Search for the cell housing the specified text and yield its (X, Y) center coordinate. 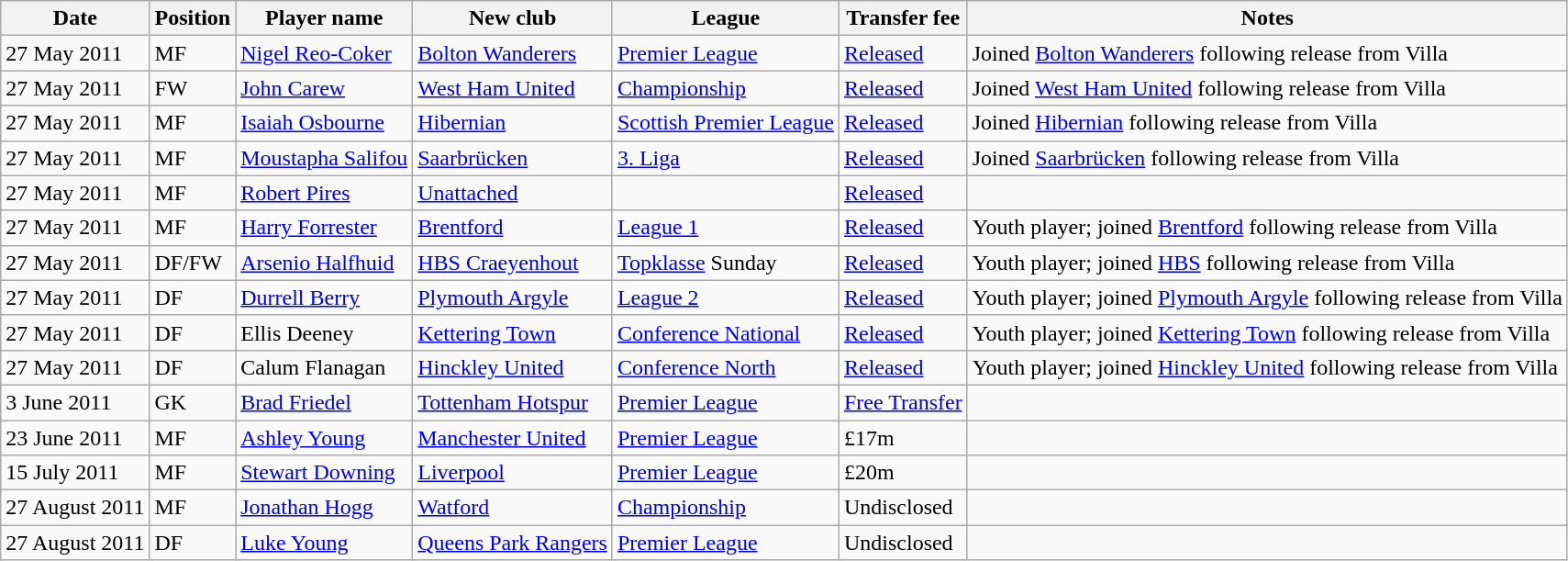
Moustapha Salifou (325, 158)
Joined Hibernian following release from Villa (1267, 123)
Manchester United (513, 438)
Joined Bolton Wanderers following release from Villa (1267, 53)
Joined Saarbrücken following release from Villa (1267, 158)
Stewart Downing (325, 473)
Player name (325, 18)
League (725, 18)
Topklasse Sunday (725, 263)
Tottenham Hotspur (513, 402)
Durrell Berry (325, 297)
League 2 (725, 297)
New club (513, 18)
Notes (1267, 18)
Joined West Ham United following release from Villa (1267, 88)
Plymouth Argyle (513, 297)
Brentford (513, 228)
15 July 2011 (75, 473)
Kettering Town (513, 332)
Youth player; joined HBS following release from Villa (1267, 263)
Free Transfer (903, 402)
Hibernian (513, 123)
Conference National (725, 332)
Ashley Young (325, 438)
Bolton Wanderers (513, 53)
Unattached (513, 193)
Hinckley United (513, 367)
Robert Pires (325, 193)
Calum Flanagan (325, 367)
Transfer fee (903, 18)
Isaiah Osbourne (325, 123)
GK (193, 402)
John Carew (325, 88)
Position (193, 18)
Youth player; joined Brentford following release from Villa (1267, 228)
Ellis Deeney (325, 332)
Youth player; joined Plymouth Argyle following release from Villa (1267, 297)
Nigel Reo-Coker (325, 53)
League 1 (725, 228)
£20m (903, 473)
Harry Forrester (325, 228)
Date (75, 18)
Luke Young (325, 543)
Brad Friedel (325, 402)
West Ham United (513, 88)
FW (193, 88)
23 June 2011 (75, 438)
Youth player; joined Kettering Town following release from Villa (1267, 332)
Liverpool (513, 473)
Scottish Premier League (725, 123)
Saarbrücken (513, 158)
£17m (903, 438)
HBS Craeyenhout (513, 263)
Youth player; joined Hinckley United following release from Villa (1267, 367)
Arsenio Halfhuid (325, 263)
DF/FW (193, 263)
3. Liga (725, 158)
Conference North (725, 367)
Watford (513, 508)
Queens Park Rangers (513, 543)
3 June 2011 (75, 402)
Jonathan Hogg (325, 508)
